Identify which cell holds the provided text, then report its [x, y] central coordinate. 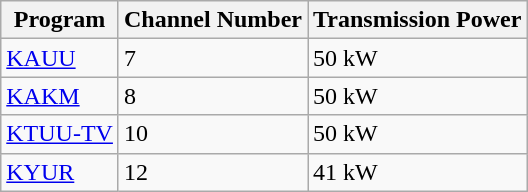
41 kW [418, 172]
10 [212, 134]
12 [212, 172]
KAKM [60, 96]
Transmission Power [418, 20]
8 [212, 96]
KYUR [60, 172]
KAUU [60, 58]
Program [60, 20]
7 [212, 58]
Channel Number [212, 20]
KTUU-TV [60, 134]
